Identify which cell holds the provided text, then report its (X, Y) central coordinate. 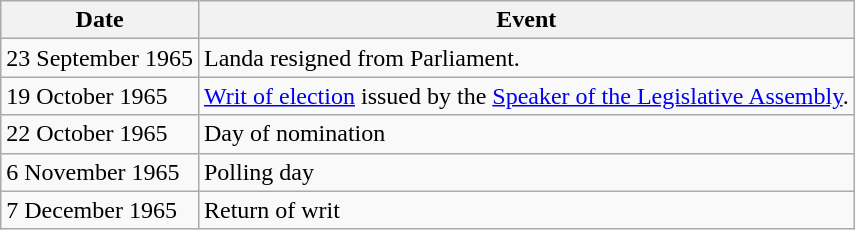
23 September 1965 (100, 58)
Event (526, 20)
Writ of election issued by the Speaker of the Legislative Assembly. (526, 96)
Landa resigned from Parliament. (526, 58)
19 October 1965 (100, 96)
Return of writ (526, 210)
22 October 1965 (100, 134)
Date (100, 20)
6 November 1965 (100, 172)
Day of nomination (526, 134)
7 December 1965 (100, 210)
Polling day (526, 172)
